Determine the (X, Y) coordinate at the center of the cell enclosing the given text.  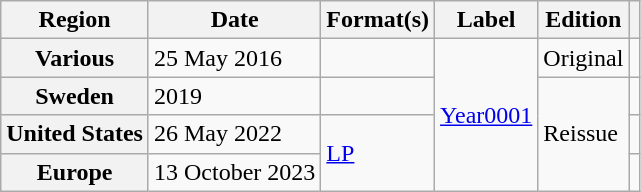
26 May 2022 (234, 134)
Date (234, 20)
LP (378, 153)
Format(s) (378, 20)
2019 (234, 96)
Region (75, 20)
Edition (584, 20)
Sweden (75, 96)
Various (75, 58)
Year0001 (486, 115)
Europe (75, 172)
Original (584, 58)
25 May 2016 (234, 58)
United States (75, 134)
Reissue (584, 134)
13 October 2023 (234, 172)
Label (486, 20)
